Scan for the cell matching the given text and deliver its (X, Y) coordinate at center. 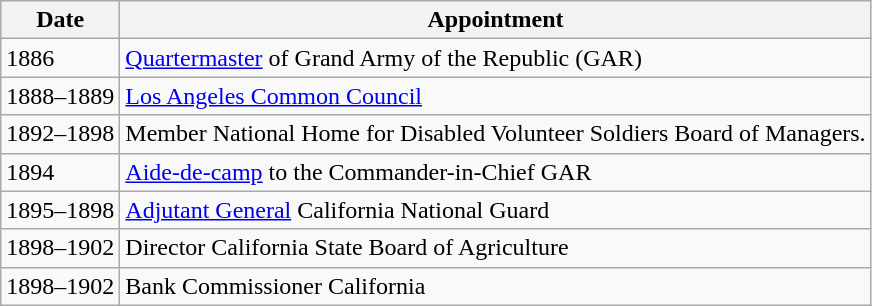
1894 (60, 172)
1886 (60, 58)
Appointment (496, 20)
Quartermaster of Grand Army of the Republic (GAR) (496, 58)
1895–1898 (60, 210)
Adjutant General California National Guard (496, 210)
1888–1889 (60, 96)
Los Angeles Common Council (496, 96)
Member National Home for Disabled Volunteer Soldiers Board of Managers. (496, 134)
Date (60, 20)
Director California State Board of Agriculture (496, 248)
Aide-de-camp to the Commander-in-Chief GAR (496, 172)
Bank Commissioner California (496, 286)
1892–1898 (60, 134)
